Return the [x, y] coordinate for the center point of the cell that contains the specified text.  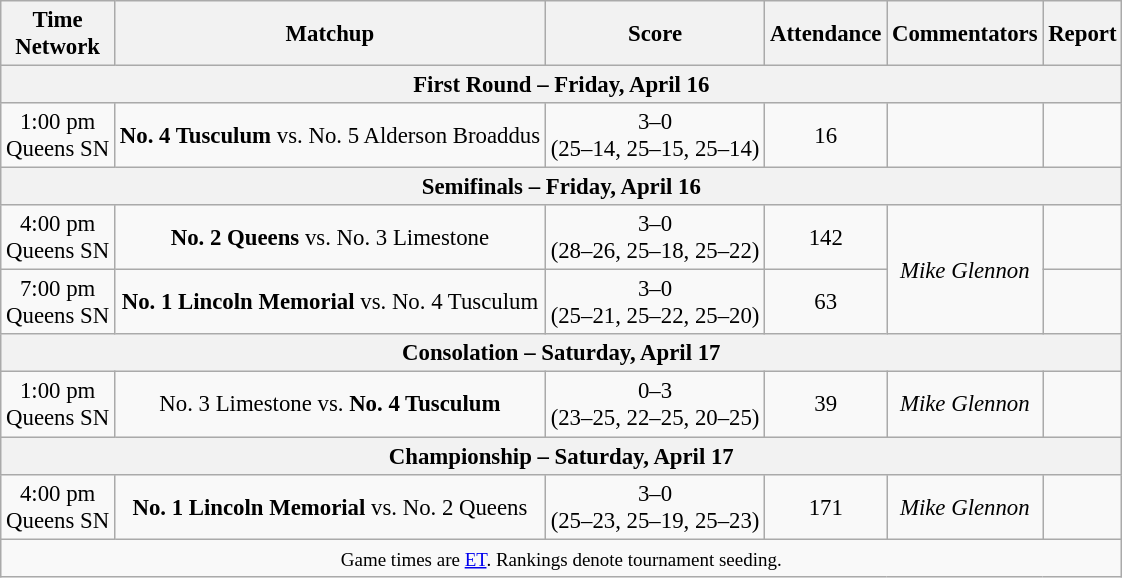
Score [654, 34]
3–0(25–21, 25–22, 25–20) [654, 302]
Matchup [330, 34]
No. 2 Queens vs. No. 3 Limestone [330, 238]
No. 1 Lincoln Memorial vs. No. 2 Queens [330, 506]
No. 1 Lincoln Memorial vs. No. 4 Tusculum [330, 302]
No. 3 Limestone vs. No. 4 Tusculum [330, 404]
Consolation – Saturday, April 17 [562, 353]
Semifinals – Friday, April 16 [562, 187]
0–3(23–25, 22–25, 20–25) [654, 404]
Game times are ET. Rankings denote tournament seeding. [562, 558]
3–0(25–14, 25–15, 25–14) [654, 136]
Report [1082, 34]
First Round – Friday, April 16 [562, 85]
7:00 pmQueens SN [58, 302]
Attendance [826, 34]
171 [826, 506]
Commentators [965, 34]
63 [826, 302]
3–0(28–26, 25–18, 25–22) [654, 238]
Championship – Saturday, April 17 [562, 456]
TimeNetwork [58, 34]
142 [826, 238]
No. 4 Tusculum vs. No. 5 Alderson Broaddus [330, 136]
39 [826, 404]
3–0(25–23, 25–19, 25–23) [654, 506]
16 [826, 136]
